Scan for the cell matching the given text and deliver its (x, y) coordinate at center. 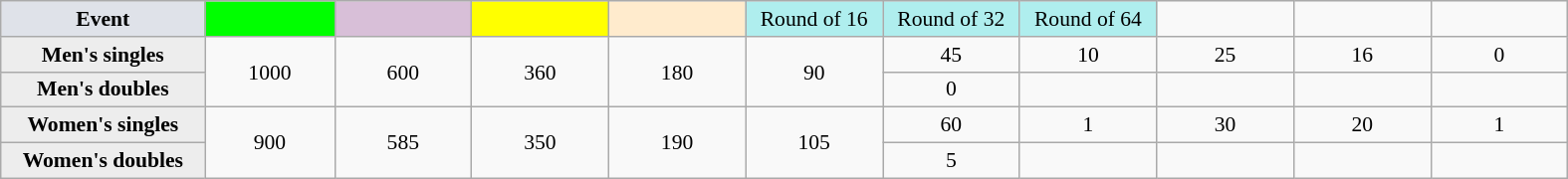
Men's singles (104, 55)
60 (951, 125)
10 (1088, 55)
Men's doubles (104, 89)
Women's doubles (104, 161)
180 (677, 72)
16 (1362, 55)
900 (270, 143)
Round of 16 (814, 19)
190 (677, 143)
1000 (270, 72)
Round of 64 (1088, 19)
25 (1226, 55)
45 (951, 55)
600 (403, 72)
20 (1362, 125)
Event (104, 19)
Women's singles (104, 125)
Round of 32 (951, 19)
105 (814, 143)
90 (814, 72)
585 (403, 143)
360 (541, 72)
30 (1226, 125)
350 (541, 143)
5 (951, 161)
